Provide the [X, Y] coordinate of the cell's center where the given text is located.  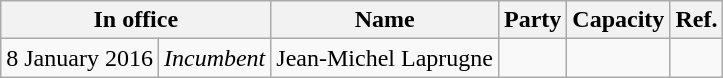
Jean-Michel Laprugne [385, 58]
8 January 2016 [80, 58]
Name [385, 20]
Capacity [618, 20]
Incumbent [214, 58]
Party [532, 20]
Ref. [696, 20]
In office [136, 20]
